From the cell containing the given text, extract its center point as [X, Y] coordinate. 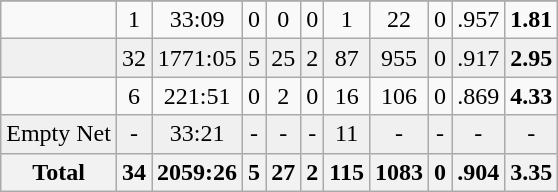
1083 [400, 172]
.869 [478, 96]
87 [347, 58]
955 [400, 58]
1.81 [532, 20]
2.95 [532, 58]
11 [347, 134]
34 [134, 172]
25 [284, 58]
2059:26 [198, 172]
3.35 [532, 172]
32 [134, 58]
Total [59, 172]
27 [284, 172]
4.33 [532, 96]
22 [400, 20]
Empty Net [59, 134]
1771:05 [198, 58]
221:51 [198, 96]
6 [134, 96]
.904 [478, 172]
33:09 [198, 20]
33:21 [198, 134]
115 [347, 172]
16 [347, 96]
.957 [478, 20]
106 [400, 96]
.917 [478, 58]
